Detect which cell encompasses the target text, then output its (x, y) center coordinate. 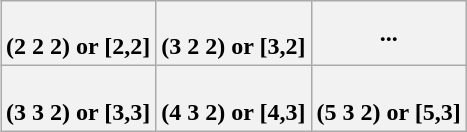
(4 3 2) or [4,3] (234, 98)
(2 2 2) or [2,2] (78, 34)
(5 3 2) or [5,3] (388, 98)
... (388, 34)
(3 2 2) or [3,2] (234, 34)
(3 3 2) or [3,3] (78, 98)
